Extract the [x, y] coordinate from the center of the cell holding the provided text.  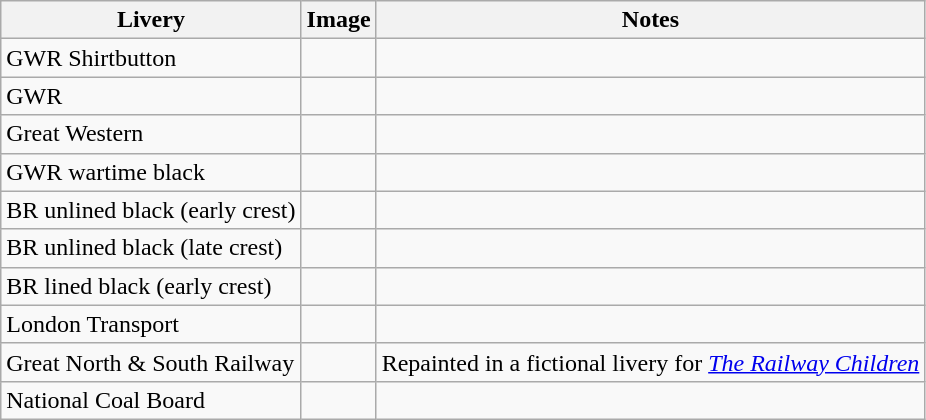
Repainted in a fictional livery for The Railway Children [650, 362]
BR lined black (early crest) [151, 286]
Great North & South Railway [151, 362]
Image [338, 20]
Notes [650, 20]
BR unlined black (late crest) [151, 248]
GWR [151, 96]
Livery [151, 20]
GWR Shirtbutton [151, 58]
GWR wartime black [151, 172]
London Transport [151, 324]
Great Western [151, 134]
BR unlined black (early crest) [151, 210]
National Coal Board [151, 400]
